Find where the given text appears and provide that cell's center as (X, Y) coordinate. 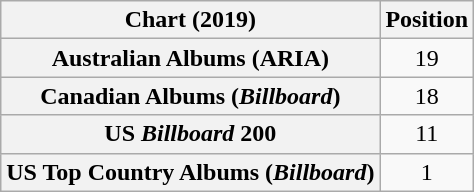
US Top Country Albums (Billboard) (190, 172)
19 (427, 58)
Position (427, 20)
Canadian Albums (Billboard) (190, 96)
11 (427, 134)
US Billboard 200 (190, 134)
1 (427, 172)
18 (427, 96)
Australian Albums (ARIA) (190, 58)
Chart (2019) (190, 20)
